Pinpoint the cell where the given text exists, returning its (x, y) midpoint coordinate. 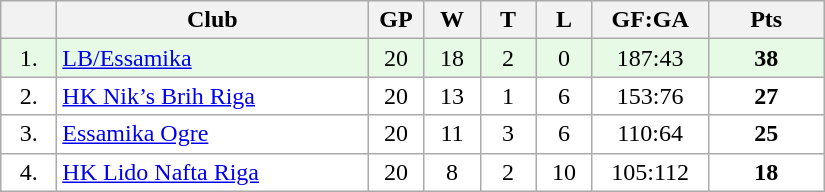
1 (508, 96)
GF:GA (650, 20)
GP (396, 20)
4. (29, 172)
25 (766, 134)
8 (452, 172)
105:112 (650, 172)
110:64 (650, 134)
L (564, 20)
T (508, 20)
11 (452, 134)
1. (29, 58)
Essamika Ogre (212, 134)
0 (564, 58)
HK Lido Nafta Riga (212, 172)
2. (29, 96)
3 (508, 134)
HK Nik’s Brih Riga (212, 96)
Club (212, 20)
187:43 (650, 58)
Pts (766, 20)
3. (29, 134)
W (452, 20)
38 (766, 58)
27 (766, 96)
LB/Essamika (212, 58)
153:76 (650, 96)
13 (452, 96)
10 (564, 172)
